Locate the cell with the specified text and output its [X, Y] center coordinate. 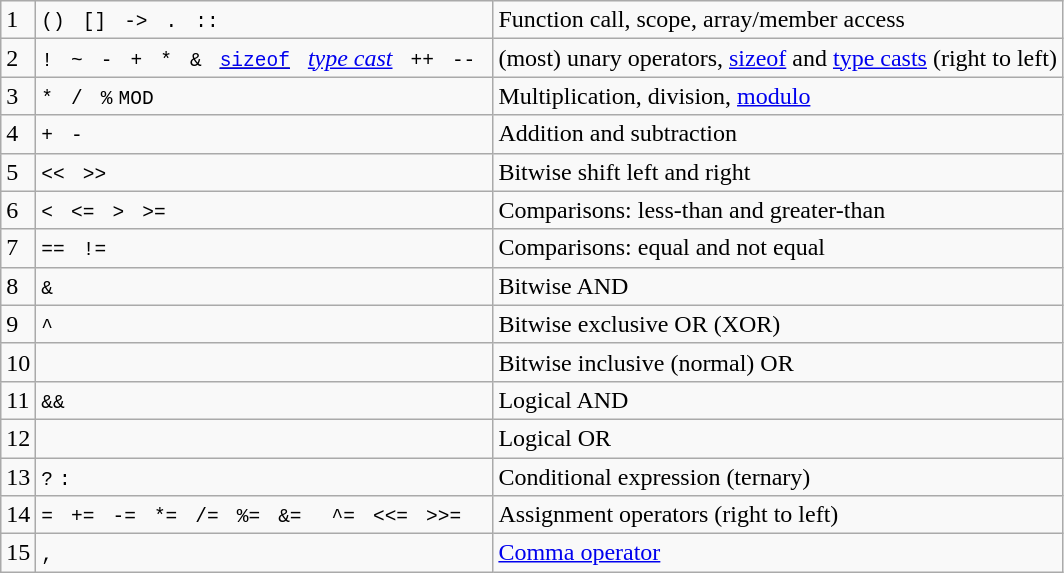
== != [264, 248]
2 [18, 58]
&& [264, 400]
15 [18, 553]
& [264, 286]
3 [18, 96]
Conditional expression (ternary) [778, 477]
+ - [264, 134]
, [264, 553]
5 [18, 172]
! ~ - + * & sizeof type cast ++ -- [264, 58]
6 [18, 210]
Logical AND [778, 400]
11 [18, 400]
Bitwise AND [778, 286]
Bitwise inclusive (normal) OR [778, 362]
<< >> [264, 172]
Comparisons: equal and not equal [778, 248]
? : [264, 477]
Function call, scope, array/member access [778, 20]
14 [18, 515]
13 [18, 477]
Bitwise exclusive OR (XOR) [778, 324]
Addition and subtraction [778, 134]
Multiplication, division, modulo [778, 96]
Bitwise shift left and right [778, 172]
= += -= *= /= %= &= ^= <<= >>= [264, 515]
(most) unary operators, sizeof and type casts (right to left) [778, 58]
1 [18, 20]
12 [18, 438]
10 [18, 362]
Assignment operators (right to left) [778, 515]
* / % MOD [264, 96]
9 [18, 324]
< <= > >= [264, 210]
Comparisons: less-than and greater-than [778, 210]
() [] -> . :: [264, 20]
^ [264, 324]
Logical OR [778, 438]
7 [18, 248]
4 [18, 134]
8 [18, 286]
Comma operator [778, 553]
